Return the [x, y] coordinate for the center point of the cell that contains the specified text.  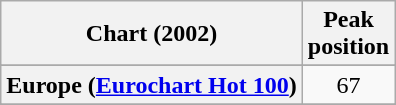
Peakposition [348, 34]
67 [348, 85]
Chart (2002) [152, 34]
Europe (Eurochart Hot 100) [152, 85]
